Provide the [X, Y] coordinate of the cell's center where the given text is located.  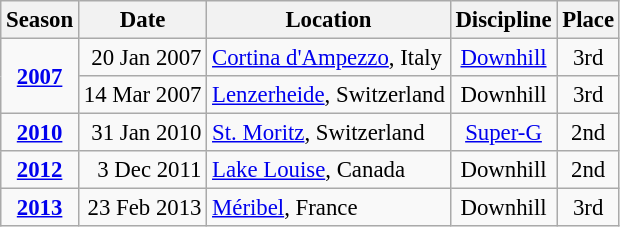
Season [40, 20]
2010 [40, 133]
20 Jan 2007 [142, 58]
Date [142, 20]
2012 [40, 170]
Méribel, France [328, 208]
Location [328, 20]
Place [588, 20]
Lake Louise, Canada [328, 170]
St. Moritz, Switzerland [328, 133]
14 Mar 2007 [142, 95]
Lenzerheide, Switzerland [328, 95]
2013 [40, 208]
3 Dec 2011 [142, 170]
23 Feb 2013 [142, 208]
Discipline [504, 20]
2007 [40, 76]
31 Jan 2010 [142, 133]
Cortina d'Ampezzo, Italy [328, 58]
Super-G [504, 133]
